Find where the given text appears and provide that cell's center as [X, Y] coordinate. 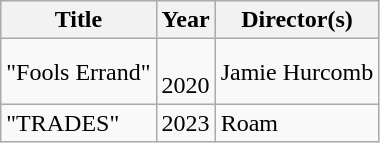
"TRADES" [78, 123]
Roam [297, 123]
Title [78, 20]
Year [186, 20]
Director(s) [297, 20]
2020 [186, 72]
Jamie Hurcomb [297, 72]
"Fools Errand" [78, 72]
2023 [186, 123]
